For the text-containing cell, return its midpoint in [x, y] coordinate format. 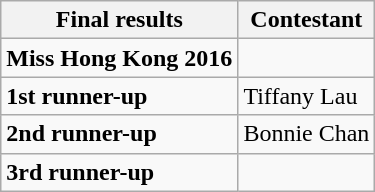
Miss Hong Kong 2016 [120, 58]
3rd runner-up [120, 172]
2nd runner-up [120, 134]
Tiffany Lau [306, 96]
Contestant [306, 20]
Bonnie Chan [306, 134]
Final results [120, 20]
1st runner-up [120, 96]
